For the text-containing cell, return its midpoint in [X, Y] coordinate format. 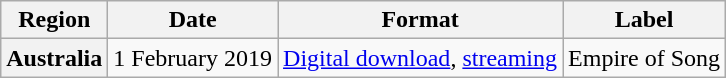
Empire of Song [644, 58]
Australia [54, 58]
Label [644, 20]
Format [420, 20]
1 February 2019 [193, 58]
Region [54, 20]
Digital download, streaming [420, 58]
Date [193, 20]
